Extract the [X, Y] coordinate from the center of the cell holding the provided text.  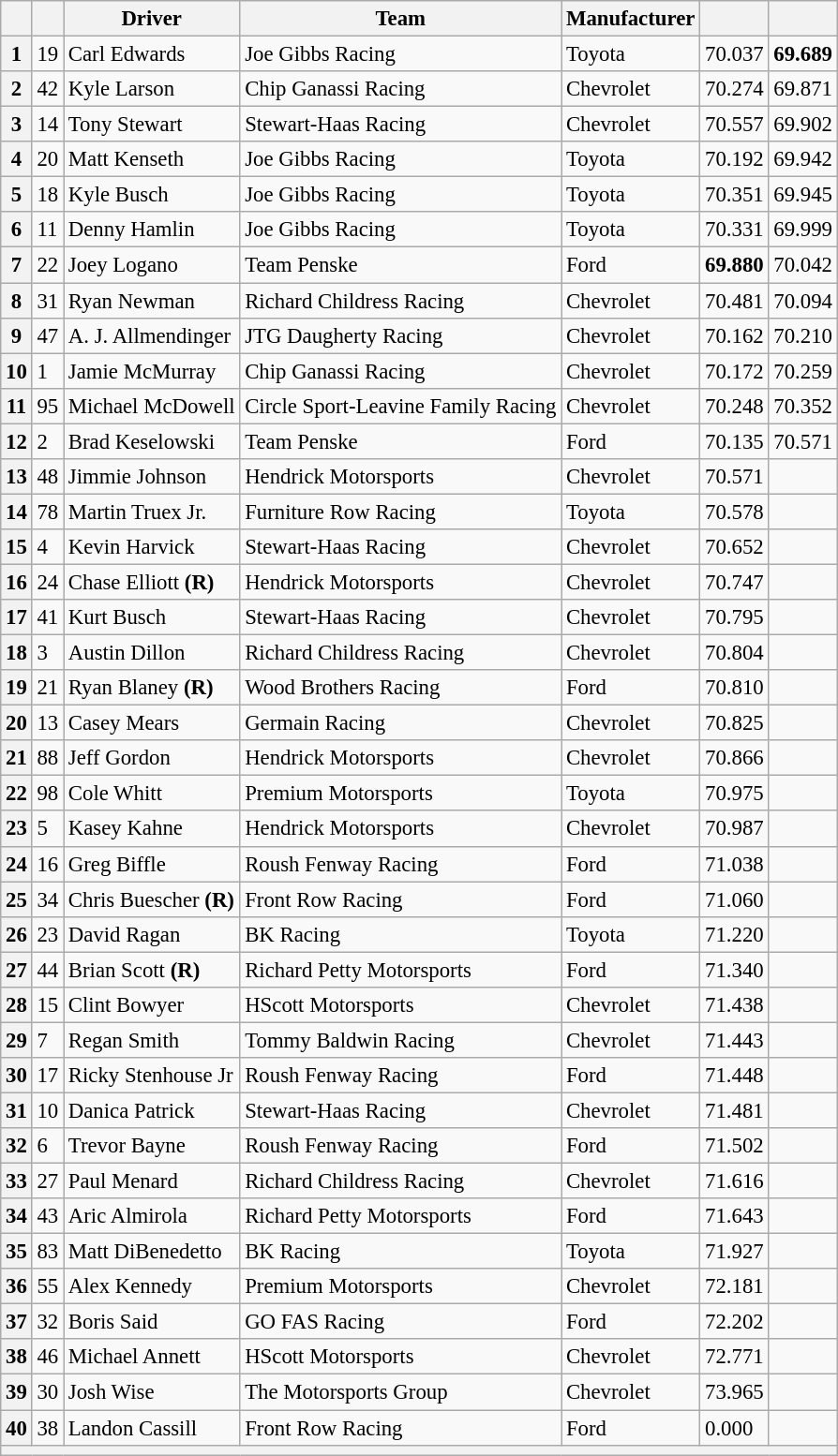
71.438 [735, 1005]
70.810 [735, 688]
70.866 [735, 758]
Regan Smith [152, 1040]
71.502 [735, 1146]
71.616 [735, 1181]
70.481 [735, 301]
69.689 [802, 54]
12 [17, 441]
72.771 [735, 1358]
Kevin Harvick [152, 547]
35 [17, 1252]
69.880 [735, 265]
70.987 [735, 829]
71.443 [735, 1040]
Chase Elliott (R) [152, 582]
83 [47, 1252]
Team [401, 19]
71.927 [735, 1252]
71.220 [735, 934]
Ryan Newman [152, 301]
33 [17, 1181]
46 [47, 1358]
The Motorsports Group [401, 1392]
70.352 [802, 406]
69.999 [802, 230]
Josh Wise [152, 1392]
71.448 [735, 1076]
Driver [152, 19]
Germain Racing [401, 723]
Brad Keselowski [152, 441]
Clint Bowyer [152, 1005]
70.259 [802, 371]
71.038 [735, 864]
70.578 [735, 512]
70.094 [802, 301]
Alex Kennedy [152, 1286]
Landon Cassill [152, 1428]
Chris Buescher (R) [152, 899]
69.902 [802, 125]
A. J. Allmendinger [152, 335]
Matt Kenseth [152, 159]
70.037 [735, 54]
Austin Dillon [152, 653]
Jamie McMurray [152, 371]
Carl Edwards [152, 54]
70.274 [735, 89]
55 [47, 1286]
Cole Whitt [152, 794]
72.181 [735, 1286]
48 [47, 477]
70.652 [735, 547]
37 [17, 1322]
Casey Mears [152, 723]
98 [47, 794]
28 [17, 1005]
Martin Truex Jr. [152, 512]
Trevor Bayne [152, 1146]
70.248 [735, 406]
69.942 [802, 159]
70.825 [735, 723]
David Ragan [152, 934]
Joey Logano [152, 265]
Paul Menard [152, 1181]
42 [47, 89]
69.945 [802, 195]
88 [47, 758]
26 [17, 934]
Jimmie Johnson [152, 477]
GO FAS Racing [401, 1322]
Manufacturer [631, 19]
25 [17, 899]
71.060 [735, 899]
71.481 [735, 1110]
Wood Brothers Racing [401, 688]
Kasey Kahne [152, 829]
Ricky Stenhouse Jr [152, 1076]
Michael McDowell [152, 406]
41 [47, 617]
70.210 [802, 335]
9 [17, 335]
Matt DiBenedetto [152, 1252]
JTG Daugherty Racing [401, 335]
70.162 [735, 335]
47 [47, 335]
Jeff Gordon [152, 758]
71.643 [735, 1216]
Danica Patrick [152, 1110]
70.747 [735, 582]
Tony Stewart [152, 125]
70.042 [802, 265]
Boris Said [152, 1322]
70.351 [735, 195]
Greg Biffle [152, 864]
39 [17, 1392]
70.192 [735, 159]
70.331 [735, 230]
8 [17, 301]
44 [47, 970]
Kyle Larson [152, 89]
Michael Annett [152, 1358]
78 [47, 512]
43 [47, 1216]
Tommy Baldwin Racing [401, 1040]
36 [17, 1286]
Brian Scott (R) [152, 970]
29 [17, 1040]
40 [17, 1428]
72.202 [735, 1322]
Denny Hamlin [152, 230]
Kurt Busch [152, 617]
70.975 [735, 794]
70.172 [735, 371]
70.135 [735, 441]
73.965 [735, 1392]
70.795 [735, 617]
70.804 [735, 653]
71.340 [735, 970]
95 [47, 406]
69.871 [802, 89]
Furniture Row Racing [401, 512]
Aric Almirola [152, 1216]
70.557 [735, 125]
Ryan Blaney (R) [152, 688]
Circle Sport-Leavine Family Racing [401, 406]
Kyle Busch [152, 195]
0.000 [735, 1428]
